Detect which cell encompasses the target text, then output its (X, Y) center coordinate. 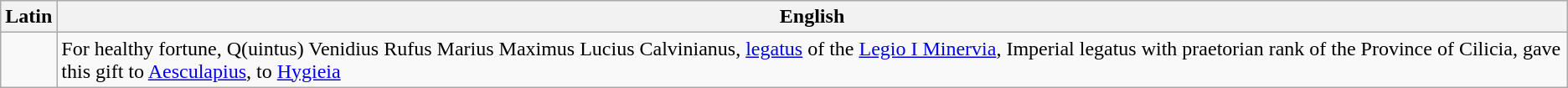
Latin (28, 17)
English (812, 17)
